Locate the cell with the specified text and output its (X, Y) center coordinate. 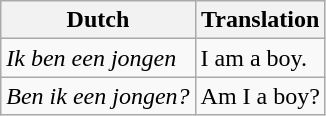
I am a boy. (260, 58)
Am I a boy? (260, 96)
Ik ben een jongen (98, 58)
Dutch (98, 20)
Translation (260, 20)
Ben ik een jongen? (98, 96)
